Capture the cell that displays the provided text and extract its (x, y) central coordinate. 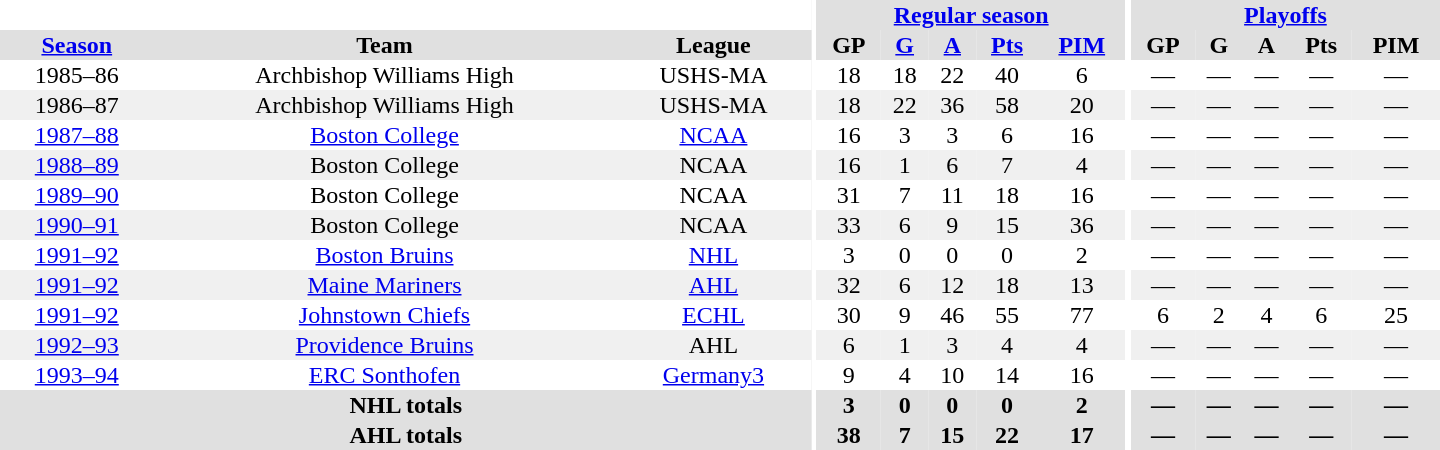
31 (849, 195)
ECHL (713, 315)
25 (1396, 315)
NHL (713, 255)
33 (849, 225)
1993–94 (77, 375)
Germany3 (713, 375)
1987–88 (77, 135)
1986–87 (77, 105)
Playoffs (1286, 15)
Team (385, 45)
Regular season (972, 15)
30 (849, 315)
32 (849, 285)
1990–91 (77, 225)
Providence Bruins (385, 345)
17 (1082, 435)
NHL totals (406, 405)
1992–93 (77, 345)
AHL totals (406, 435)
38 (849, 435)
10 (952, 375)
20 (1082, 105)
77 (1082, 315)
13 (1082, 285)
Johnstown Chiefs (385, 315)
Maine Mariners (385, 285)
46 (952, 315)
League (713, 45)
55 (1007, 315)
1988–89 (77, 165)
11 (952, 195)
40 (1007, 75)
Boston Bruins (385, 255)
12 (952, 285)
Season (77, 45)
1985–86 (77, 75)
ERC Sonthofen (385, 375)
58 (1007, 105)
1989–90 (77, 195)
14 (1007, 375)
